Provide the [x, y] coordinate of the cell's center where the given text is located.  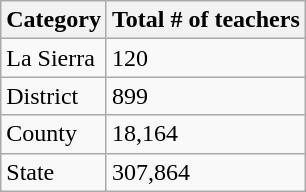
Total # of teachers [206, 20]
120 [206, 58]
District [54, 96]
County [54, 134]
899 [206, 96]
307,864 [206, 172]
18,164 [206, 134]
Category [54, 20]
La Sierra [54, 58]
State [54, 172]
